Return the (X, Y) coordinate for the center point of the cell that contains the specified text.  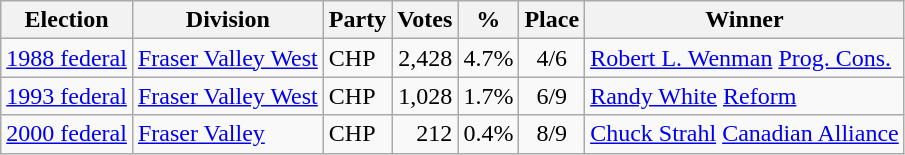
Randy White Reform (745, 96)
Election (67, 20)
Votes (425, 20)
Fraser Valley (228, 134)
6/9 (552, 96)
1,028 (425, 96)
212 (425, 134)
2000 federal (67, 134)
0.4% (488, 134)
% (488, 20)
Party (357, 20)
Chuck Strahl Canadian Alliance (745, 134)
1.7% (488, 96)
2,428 (425, 58)
4/6 (552, 58)
Winner (745, 20)
Division (228, 20)
1993 federal (67, 96)
1988 federal (67, 58)
8/9 (552, 134)
4.7% (488, 58)
Place (552, 20)
Robert L. Wenman Prog. Cons. (745, 58)
